Provide the [X, Y] coordinate of the cell's center where the given text is located.  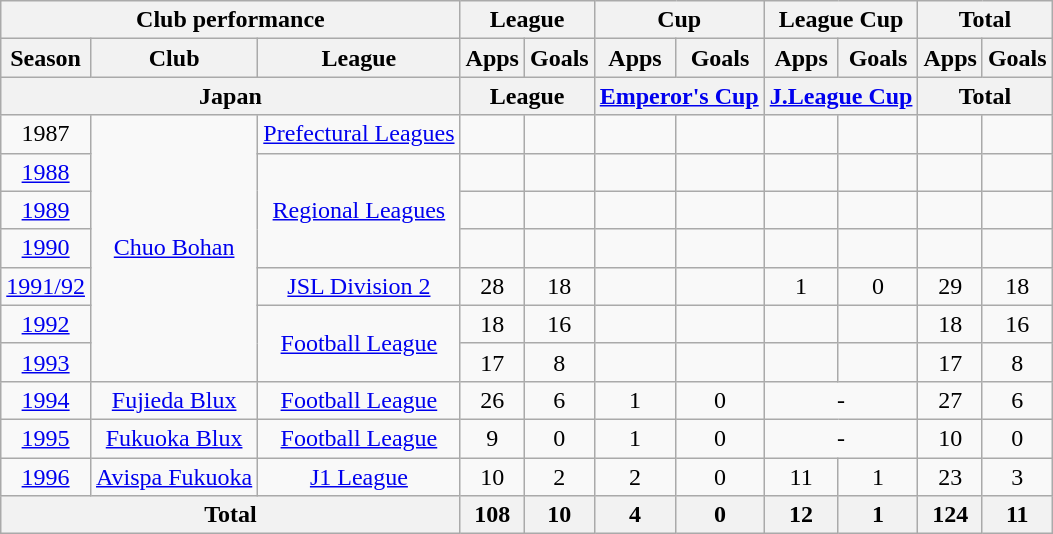
Cup [679, 20]
108 [492, 515]
JSL Division 2 [359, 286]
12 [801, 515]
Club performance [230, 20]
J1 League [359, 477]
1988 [46, 172]
1992 [46, 324]
Regional Leagues [359, 210]
Emperor's Cup [679, 96]
1994 [46, 400]
Fukuoka Blux [174, 438]
124 [950, 515]
1991/92 [46, 286]
29 [950, 286]
1989 [46, 210]
Japan [230, 96]
3 [1017, 477]
League Cup [841, 20]
Club [174, 58]
J.League Cup [841, 96]
26 [492, 400]
Season [46, 58]
4 [635, 515]
9 [492, 438]
Chuo Bohan [174, 248]
1990 [46, 248]
1996 [46, 477]
23 [950, 477]
27 [950, 400]
28 [492, 286]
Avispa Fukuoka [174, 477]
Fujieda Blux [174, 400]
1995 [46, 438]
1987 [46, 134]
Prefectural Leagues [359, 134]
1993 [46, 362]
